Return the [x, y] coordinate for the center point of the cell that contains the specified text.  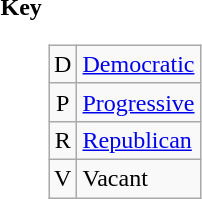
R [63, 140]
Republican [138, 140]
Vacant [138, 178]
V [63, 178]
Progressive [138, 102]
D [63, 64]
Democratic [138, 64]
P [63, 102]
